Provide the (x, y) coordinate of the cell's center where the given text is located.  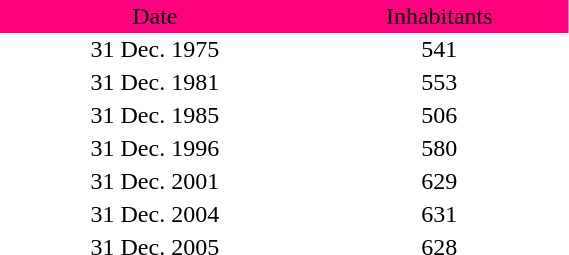
580 (440, 148)
31 Dec. 2004 (155, 214)
31 Dec. 2001 (155, 182)
553 (440, 82)
31 Dec. 1996 (155, 148)
Date (155, 16)
Inhabitants (440, 16)
631 (440, 214)
629 (440, 182)
31 Dec. 1981 (155, 82)
506 (440, 116)
31 Dec. 1985 (155, 116)
31 Dec. 1975 (155, 50)
541 (440, 50)
